Capture the cell that displays the provided text and extract its (X, Y) central coordinate. 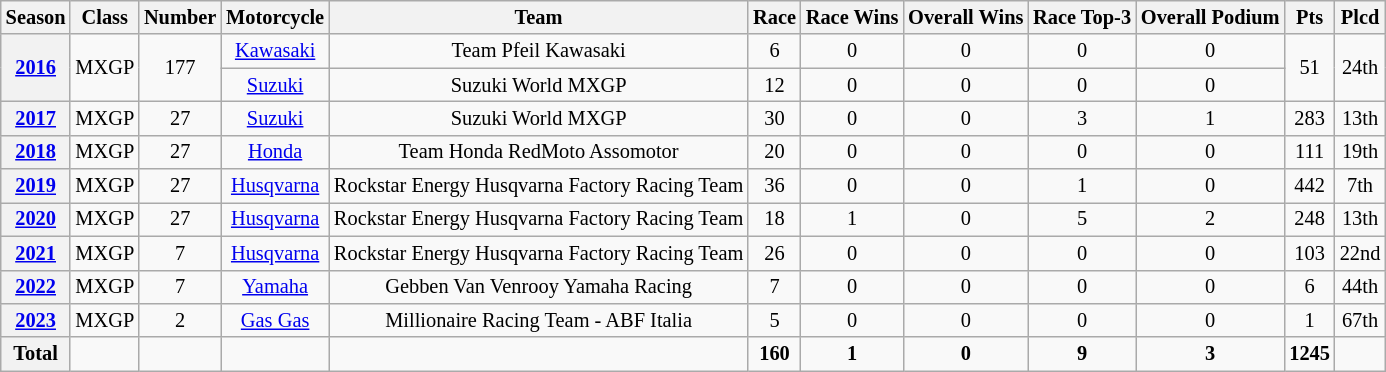
18 (774, 219)
26 (774, 253)
Pts (1309, 17)
2019 (36, 186)
Team (538, 17)
19th (1360, 152)
Race Wins (852, 17)
2017 (36, 118)
12 (774, 85)
111 (1309, 152)
36 (774, 186)
Total (36, 354)
2016 (36, 68)
177 (180, 68)
Yamaha (275, 287)
Team Honda RedMoto Assomotor (538, 152)
2021 (36, 253)
2020 (36, 219)
Gebben Van Venrooy Yamaha Racing (538, 287)
2023 (36, 320)
Gas Gas (275, 320)
Honda (275, 152)
Class (104, 17)
Race (774, 17)
1245 (1309, 354)
248 (1309, 219)
7th (1360, 186)
Race Top-3 (1082, 17)
20 (774, 152)
Overall Wins (966, 17)
44th (1360, 287)
Team Pfeil Kawasaki (538, 51)
67th (1360, 320)
103 (1309, 253)
51 (1309, 68)
30 (774, 118)
Season (36, 17)
442 (1309, 186)
2018 (36, 152)
160 (774, 354)
24th (1360, 68)
Plcd (1360, 17)
Kawasaki (275, 51)
22nd (1360, 253)
Number (180, 17)
Millionaire Racing Team - ABF Italia (538, 320)
Overall Podium (1210, 17)
Motorcycle (275, 17)
283 (1309, 118)
2022 (36, 287)
9 (1082, 354)
